Search for the cell housing the specified text and yield its [X, Y] center coordinate. 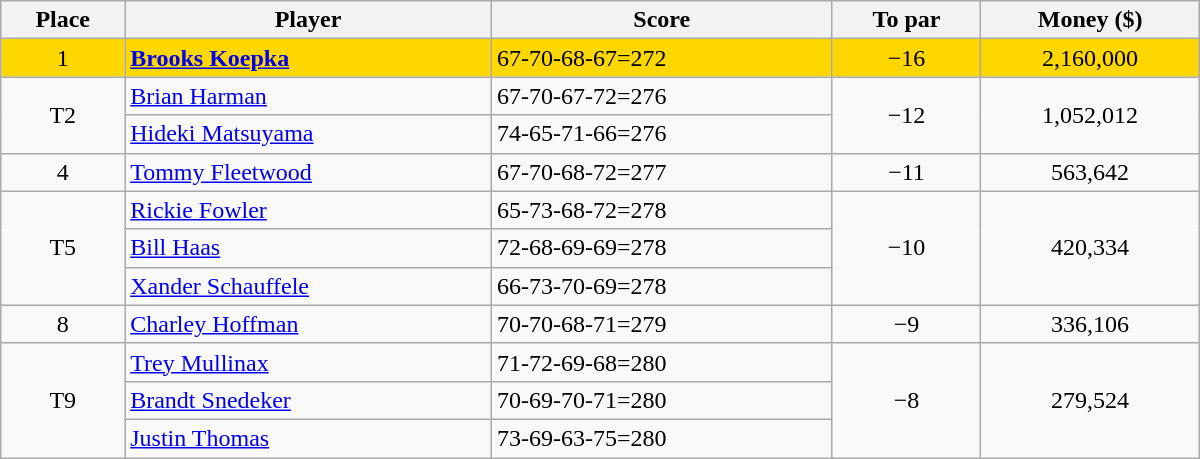
Trey Mullinax [308, 362]
Player [308, 20]
336,106 [1090, 324]
Brian Harman [308, 96]
Tommy Fleetwood [308, 172]
Brooks Koepka [308, 58]
67-70-68-67=272 [662, 58]
65-73-68-72=278 [662, 210]
74-65-71-66=276 [662, 134]
T2 [63, 115]
4 [63, 172]
Xander Schauffele [308, 286]
67-70-68-72=277 [662, 172]
To par [906, 20]
T9 [63, 400]
71-72-69-68=280 [662, 362]
420,334 [1090, 248]
Bill Haas [308, 248]
−9 [906, 324]
72-68-69-69=278 [662, 248]
T5 [63, 248]
70-70-68-71=279 [662, 324]
8 [63, 324]
279,524 [1090, 400]
Brandt Snedeker [308, 400]
1,052,012 [1090, 115]
−10 [906, 248]
2,160,000 [1090, 58]
−12 [906, 115]
563,642 [1090, 172]
Money ($) [1090, 20]
1 [63, 58]
67-70-67-72=276 [662, 96]
Hideki Matsuyama [308, 134]
73-69-63-75=280 [662, 438]
−16 [906, 58]
Rickie Fowler [308, 210]
Place [63, 20]
70-69-70-71=280 [662, 400]
Charley Hoffman [308, 324]
−11 [906, 172]
66-73-70-69=278 [662, 286]
−8 [906, 400]
Score [662, 20]
Justin Thomas [308, 438]
